Search for the cell housing the specified text and yield its [X, Y] center coordinate. 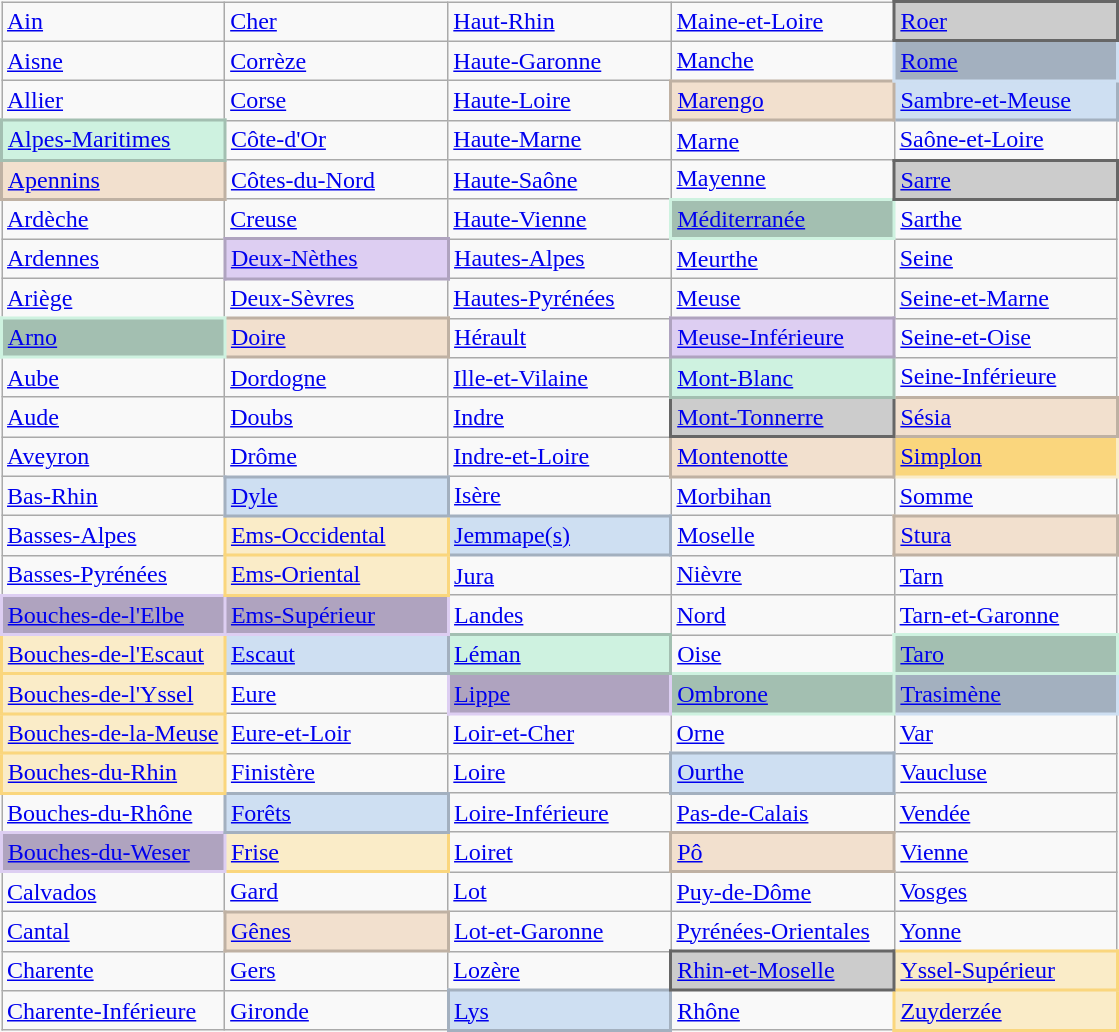
Corrèze [336, 61]
Tarn [1006, 575]
Deux-Sèvres [336, 298]
Cher [336, 22]
Léman [560, 654]
Alpes-Maritimes [114, 140]
Ombrone [782, 694]
Loir-et-Cher [560, 734]
Seine-et-Oise [1006, 338]
Nord [782, 615]
Loire [560, 773]
Ille-et-Vilaine [560, 378]
Bouches-du-Rhône [114, 813]
Pas-de-Calais [782, 813]
Landes [560, 615]
Pyrénées-Orientales [782, 931]
Loire-Inférieure [560, 813]
Forêts [336, 813]
Hérault [560, 338]
Jemmape(s) [560, 536]
Sésia [1006, 417]
Basses-Pyrénées [114, 575]
Ems-Oriental [336, 575]
Marengo [782, 101]
Sambre-et-Meuse [1006, 101]
Rome [1006, 61]
Sarre [1006, 180]
Charente-Inférieure [114, 1011]
Finistère [336, 773]
Bouches-du-Weser [114, 852]
Maine-et-Loire [782, 22]
Rhône [782, 1011]
Trasimène [1006, 694]
Tarn-et-Garonne [1006, 615]
Bouches-du-Rhin [114, 773]
Méditerranée [782, 219]
Zuyderzée [1006, 1011]
Morbihan [782, 496]
Haute-Saône [560, 180]
Escaut [336, 654]
Côte-d'Or [336, 140]
Bas-Rhin [114, 496]
Indre [560, 417]
Oise [782, 654]
Vendée [1006, 813]
Vaucluse [1006, 773]
Saône-et-Loire [1006, 140]
Marne [782, 140]
Indre-et-Loire [560, 457]
Bouches-de-la-Meuse [114, 734]
Bouches-de-l'Yssel [114, 694]
Orne [782, 734]
Ain [114, 22]
Arno [114, 338]
Seine [1006, 259]
Vosges [1006, 892]
Doire [336, 338]
Vienne [1006, 852]
Ariège [114, 298]
Meuse [782, 298]
Taro [1006, 654]
Pô [782, 852]
Lot [560, 892]
Manche [782, 61]
Aveyron [114, 457]
Haute-Garonne [560, 61]
Meurthe [782, 259]
Deux-Nèthes [336, 259]
Apennins [114, 180]
Lys [560, 1011]
Bouches-de-l'Escaut [114, 654]
Roer [1006, 22]
Gênes [336, 931]
Mont-Blanc [782, 378]
Ardèche [114, 219]
Mayenne [782, 180]
Yonne [1006, 931]
Aisne [114, 61]
Lippe [560, 694]
Cantal [114, 931]
Moselle [782, 536]
Haute-Vienne [560, 219]
Eure-et-Loir [336, 734]
Haute-Marne [560, 140]
Seine-et-Marne [1006, 298]
Charente [114, 971]
Dyle [336, 496]
Ems-Supérieur [336, 615]
Ourthe [782, 773]
Basses-Alpes [114, 536]
Loiret [560, 852]
Corse [336, 101]
Doubs [336, 417]
Montenotte [782, 457]
Rhin-et-Moselle [782, 971]
Haute-Loire [560, 101]
Hautes-Alpes [560, 259]
Gers [336, 971]
Stura [1006, 536]
Isère [560, 496]
Eure [336, 694]
Var [1006, 734]
Puy-de-Dôme [782, 892]
Drôme [336, 457]
Seine-Inférieure [1006, 378]
Gard [336, 892]
Ardennes [114, 259]
Bouches-de-l'Elbe [114, 615]
Simplon [1006, 457]
Mont-Tonnerre [782, 417]
Yssel-Supérieur [1006, 971]
Calvados [114, 892]
Frise [336, 852]
Dordogne [336, 378]
Allier [114, 101]
Somme [1006, 496]
Ems-Occidental [336, 536]
Lozère [560, 971]
Côtes-du-Nord [336, 180]
Aude [114, 417]
Meuse-Inférieure [782, 338]
Gironde [336, 1011]
Nièvre [782, 575]
Lot-et-Garonne [560, 931]
Aube [114, 378]
Creuse [336, 219]
Hautes-Pyrénées [560, 298]
Jura [560, 575]
Sarthe [1006, 219]
Haut-Rhin [560, 22]
